From the cell containing the given text, extract its center point as [X, Y] coordinate. 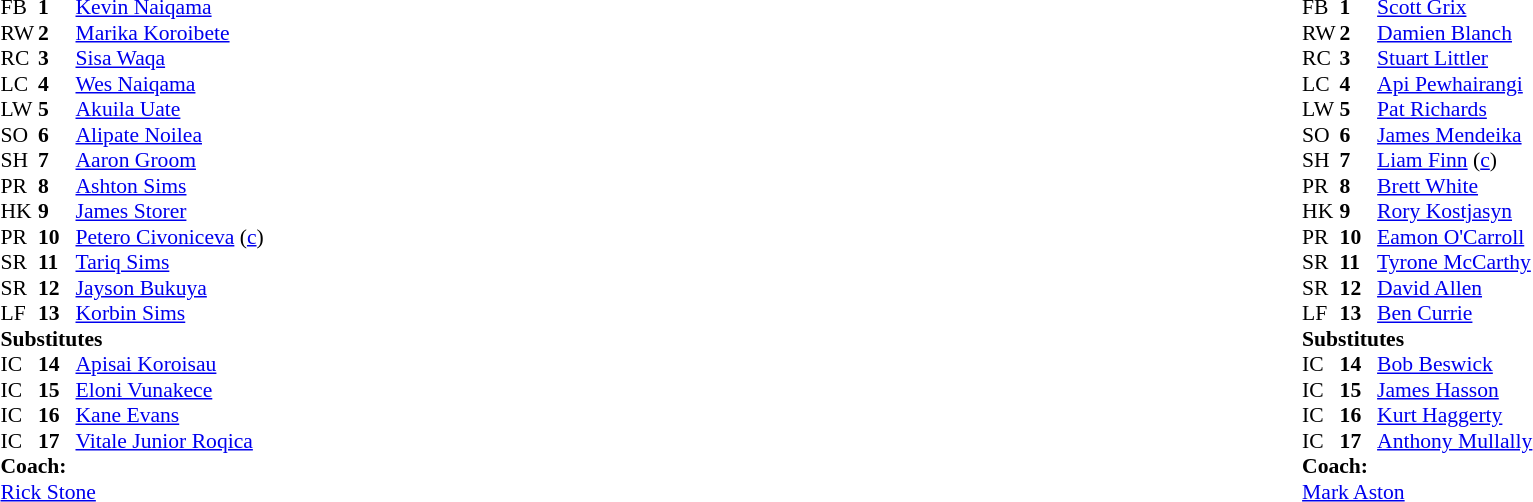
Tariq Sims [170, 263]
Sisa Waqa [170, 59]
Kurt Haggerty [1454, 415]
Apisai Koroisau [170, 365]
Aaron Groom [170, 161]
David Allen [1454, 288]
Marika Koroibete [170, 33]
Liam Finn (c) [1454, 161]
Ben Currie [1454, 313]
Akuila Uate [170, 109]
Alipate Noilea [170, 135]
Brett White [1454, 186]
Jayson Bukuya [170, 288]
Vitale Junior Roqica [170, 441]
Eamon O'Carroll [1454, 237]
Api Pewhairangi [1454, 84]
James Hasson [1454, 390]
Ashton Sims [170, 186]
Bob Beswick [1454, 365]
Tyrone McCarthy [1454, 263]
Wes Naiqama [170, 84]
James Storer [170, 211]
Rory Kostjasyn [1454, 211]
Anthony Mullally [1454, 441]
Eloni Vunakece [170, 390]
James Mendeika [1454, 135]
Korbin Sims [170, 313]
Petero Civoniceva (c) [170, 237]
Stuart Littler [1454, 59]
Damien Blanch [1454, 33]
Pat Richards [1454, 109]
Kane Evans [170, 415]
